Find where the given text appears and provide that cell's center as [X, Y] coordinate. 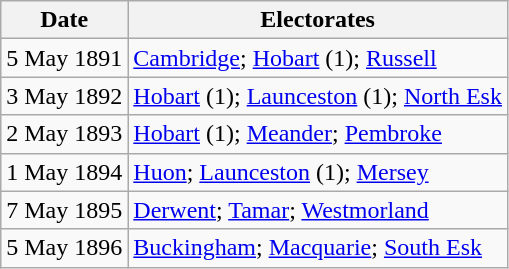
Cambridge; Hobart (1); Russell [318, 58]
Derwent; Tamar; Westmorland [318, 210]
3 May 1892 [64, 96]
Electorates [318, 20]
Hobart (1); Meander; Pembroke [318, 134]
7 May 1895 [64, 210]
1 May 1894 [64, 172]
5 May 1891 [64, 58]
Hobart (1); Launceston (1); North Esk [318, 96]
2 May 1893 [64, 134]
Huon; Launceston (1); Mersey [318, 172]
5 May 1896 [64, 248]
Date [64, 20]
Buckingham; Macquarie; South Esk [318, 248]
